Return (X, Y) of the center of cell containing provided text 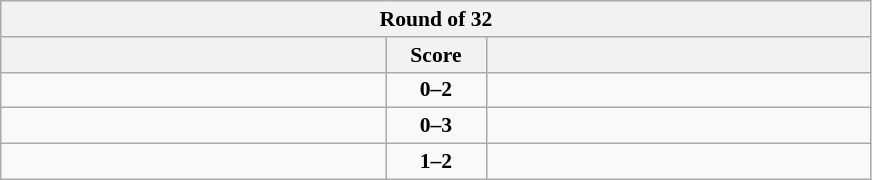
0–2 (436, 90)
Round of 32 (436, 19)
1–2 (436, 162)
Score (436, 55)
0–3 (436, 126)
